Pinpoint the cell where the given text exists, returning its [X, Y] midpoint coordinate. 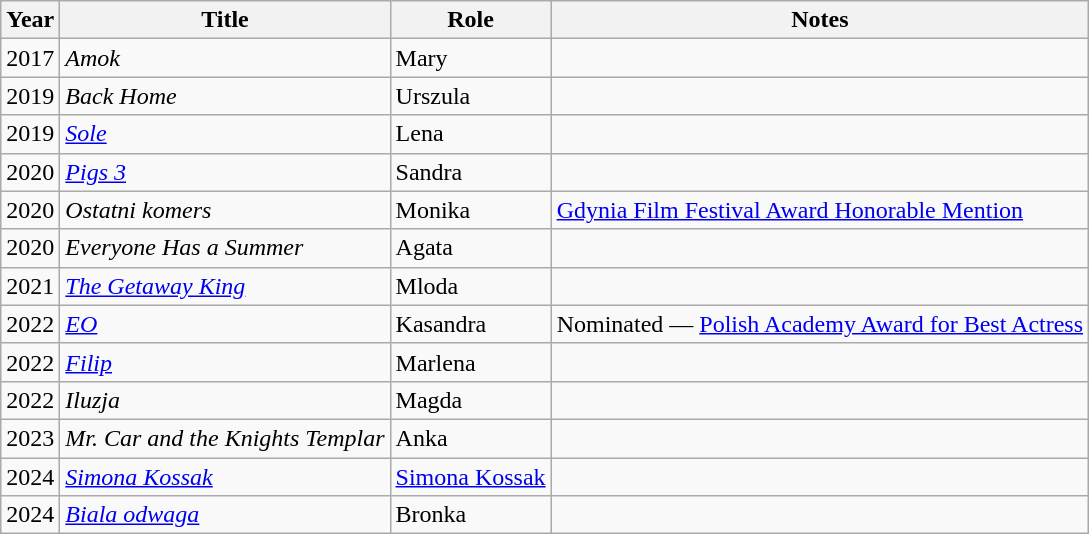
Mary [470, 58]
EO [225, 324]
Title [225, 20]
The Getaway King [225, 286]
Everyone Has a Summer [225, 248]
Sandra [470, 172]
Notes [820, 20]
Mloda [470, 286]
Year [30, 20]
2021 [30, 286]
Marlena [470, 362]
Urszula [470, 96]
Sole [225, 134]
Ostatni komers [225, 210]
2017 [30, 58]
Filip [225, 362]
Monika [470, 210]
Mr. Car and the Knights Templar [225, 438]
Anka [470, 438]
Gdynia Film Festival Award Honorable Mention [820, 210]
Biala odwaga [225, 515]
Back Home [225, 96]
Amok [225, 58]
Lena [470, 134]
Kasandra [470, 324]
Role [470, 20]
Agata [470, 248]
Nominated — Polish Academy Award for Best Actress [820, 324]
Pigs 3 [225, 172]
Bronka [470, 515]
Iluzja [225, 400]
Magda [470, 400]
2023 [30, 438]
